Capture the cell that displays the provided text and extract its (x, y) central coordinate. 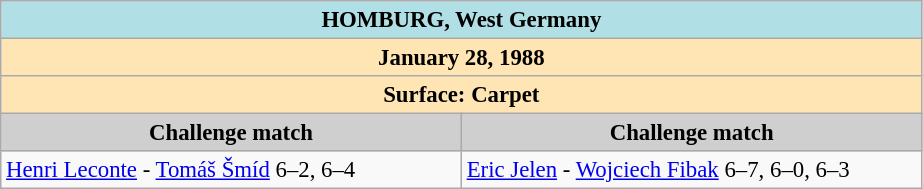
January 28, 1988 (462, 58)
Henri Leconte - Tomáš Šmíd 6–2, 6–4 (232, 170)
HOMBURG, West Germany (462, 20)
Surface: Carpet (462, 95)
Eric Jelen - Wojciech Fibak 6–7, 6–0, 6–3 (692, 170)
